Pinpoint the cell where the given text exists, returning its [X, Y] midpoint coordinate. 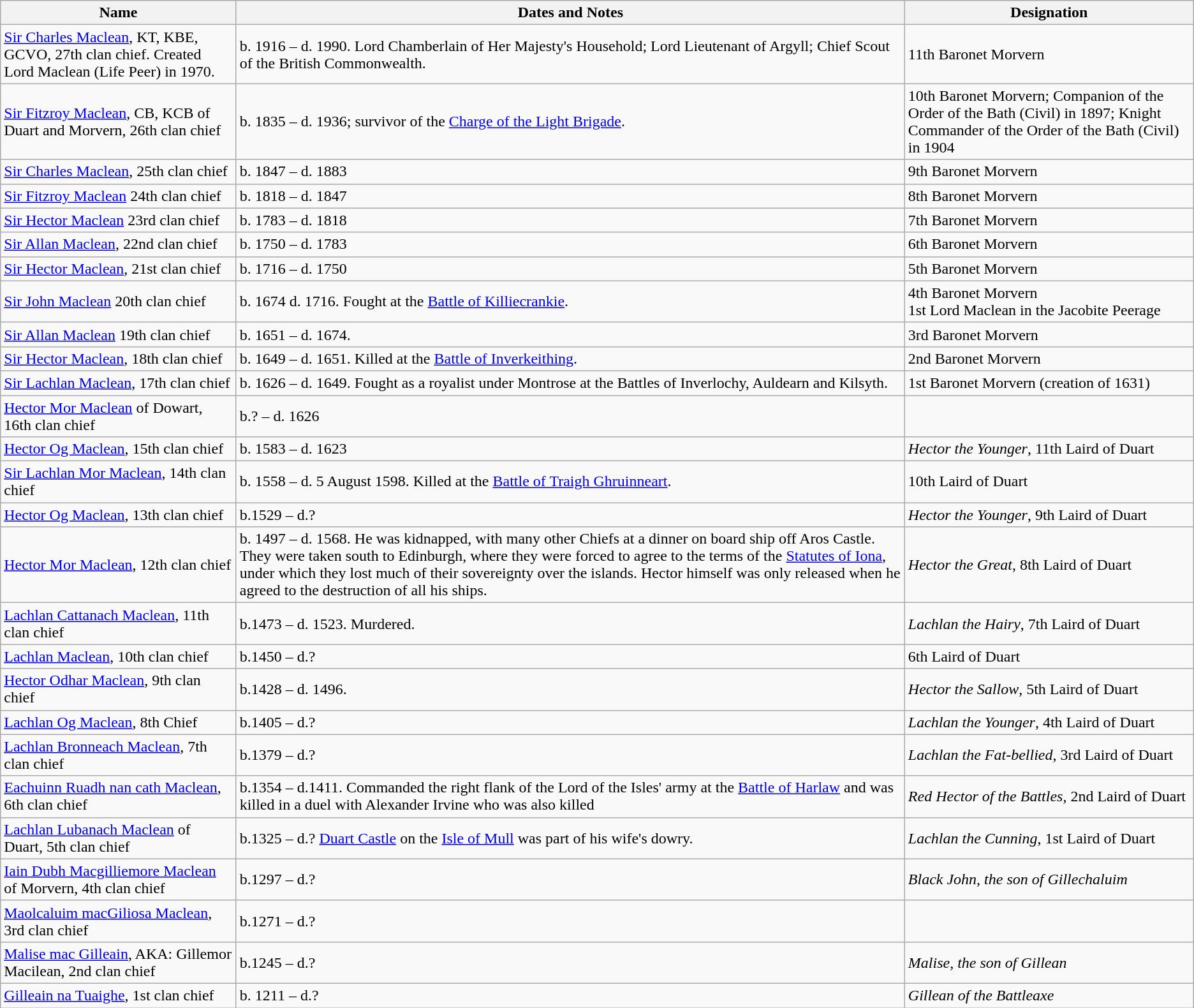
b. 1750 – d. 1783 [570, 244]
Sir Allan Maclean 19th clan chief [119, 334]
Hector the Sallow, 5th Laird of Duart [1049, 689]
Lachlan the Fat-bellied, 3rd Laird of Duart [1049, 755]
b.1529 – d.? [570, 515]
Hector Odhar Maclean, 9th clan chief [119, 689]
b.1473 – d. 1523. Murdered. [570, 624]
b. 1674 d. 1716. Fought at the Battle of Killiecrankie. [570, 301]
Sir John Maclean 20th clan chief [119, 301]
4th Baronet Morvern1st Lord Maclean in the Jacobite Peerage [1049, 301]
Hector the Great, 8th Laird of Duart [1049, 565]
Lachlan the Cunning, 1st Laird of Duart [1049, 838]
b.? – d. 1626 [570, 416]
Hector Mor Maclean of Dowart, 16th clan chief [119, 416]
Malise mac Gilleain, AKA: Gillemor Macilean, 2nd clan chief [119, 962]
Sir Charles Maclean, 25th clan chief [119, 172]
b. 1651 – d. 1674. [570, 334]
b. 1783 – d. 1818 [570, 220]
Sir Hector Maclean, 18th clan chief [119, 359]
b. 1916 – d. 1990. Lord Chamberlain of Her Majesty's Household; Lord Lieutenant of Argyll; Chief Scout of the British Commonwealth. [570, 54]
Red Hector of the Battles, 2nd Laird of Duart [1049, 796]
Sir Fitzroy Maclean, CB, KCB of Duart and Morvern, 26th clan chief [119, 121]
b.1325 – d.? Duart Castle on the Isle of Mull was part of his wife's dowry. [570, 838]
b. 1835 – d. 1936; survivor of the Charge of the Light Brigade. [570, 121]
1st Baronet Morvern (creation of 1631) [1049, 383]
Maolcaluim macGiliosa Maclean, 3rd clan chief [119, 921]
Sir Charles Maclean, KT, KBE, GCVO, 27th clan chief. Created Lord Maclean (Life Peer) in 1970. [119, 54]
6th Baronet Morvern [1049, 244]
Lachlan the Hairy, 7th Laird of Duart [1049, 624]
b. 1558 – d. 5 August 1598. Killed at the Battle of Traigh Ghruinneart. [570, 482]
Name [119, 13]
Hector Og Maclean, 13th clan chief [119, 515]
Lachlan Cattanach Maclean, 11th clan chief [119, 624]
b.1405 – d.? [570, 722]
Lachlan Bronneach Maclean, 7th clan chief [119, 755]
Hector Mor Maclean, 12th clan chief [119, 565]
Black John, the son of Gillechaluim [1049, 879]
Lachlan Lubanach Maclean of Duart, 5th clan chief [119, 838]
Sir Hector Maclean, 21st clan chief [119, 269]
Hector Og Maclean, 15th clan chief [119, 449]
b. 1847 – d. 1883 [570, 172]
b. 1818 – d. 1847 [570, 196]
Lachlan the Younger, 4th Laird of Duart [1049, 722]
8th Baronet Morvern [1049, 196]
Gilleain na Tuaighe, 1st clan chief [119, 995]
Iain Dubh Macgilliemore Maclean of Morvern, 4th clan chief [119, 879]
b. 1583 – d. 1623 [570, 449]
7th Baronet Morvern [1049, 220]
Sir Lachlan Mor Maclean, 14th clan chief [119, 482]
b.1271 – d.? [570, 921]
b. 1626 – d. 1649. Fought as a royalist under Montrose at the Battles of Inverlochy, Auldearn and Kilsyth. [570, 383]
5th Baronet Morvern [1049, 269]
Sir Fitzroy Maclean 24th clan chief [119, 196]
b.1428 – d. 1496. [570, 689]
11th Baronet Morvern [1049, 54]
Lachlan Maclean, 10th clan chief [119, 656]
Designation [1049, 13]
b.1379 – d.? [570, 755]
Sir Lachlan Maclean, 17th clan chief [119, 383]
Sir Allan Maclean, 22nd clan chief [119, 244]
Lachlan Og Maclean, 8th Chief [119, 722]
Sir Hector Maclean 23rd clan chief [119, 220]
9th Baronet Morvern [1049, 172]
Dates and Notes [570, 13]
Hector the Younger, 9th Laird of Duart [1049, 515]
10th Baronet Morvern; Companion of the Order of the Bath (Civil) in 1897; Knight Commander of the Order of the Bath (Civil) in 1904 [1049, 121]
b.1245 – d.? [570, 962]
b. 1211 – d.? [570, 995]
Malise, the son of Gillean [1049, 962]
Hector the Younger, 11th Laird of Duart [1049, 449]
b.1297 – d.? [570, 879]
b. 1716 – d. 1750 [570, 269]
b.1450 – d.? [570, 656]
b. 1649 – d. 1651. Killed at the Battle of Inverkeithing. [570, 359]
2nd Baronet Morvern [1049, 359]
Eachuinn Ruadh nan cath Maclean, 6th clan chief [119, 796]
10th Laird of Duart [1049, 482]
Gillean of the Battleaxe [1049, 995]
6th Laird of Duart [1049, 656]
3rd Baronet Morvern [1049, 334]
